Search for the cell housing the specified text and yield its [X, Y] center coordinate. 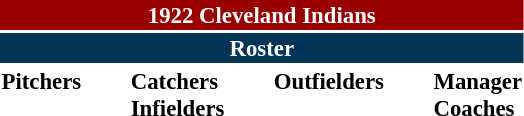
1922 Cleveland Indians [262, 15]
Roster [262, 48]
